Return [X, Y] of the center of cell containing provided text 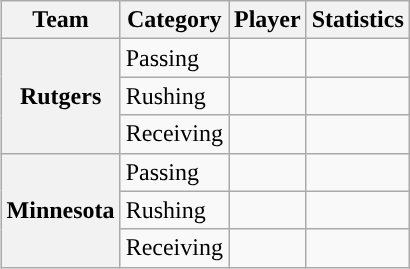
Player [267, 20]
Team [60, 20]
Rutgers [60, 96]
Minnesota [60, 210]
Statistics [358, 20]
Category [174, 20]
